Identify which cell holds the provided text, then report its [x, y] central coordinate. 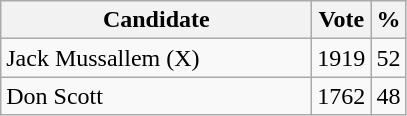
Vote [342, 20]
Candidate [156, 20]
52 [388, 58]
% [388, 20]
Don Scott [156, 96]
Jack Mussallem (X) [156, 58]
1762 [342, 96]
48 [388, 96]
1919 [342, 58]
